Extract the [x, y] coordinate from the center of the cell holding the provided text.  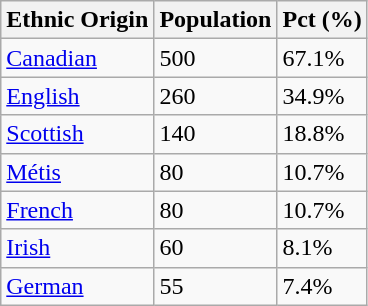
7.4% [322, 286]
Irish [78, 248]
500 [216, 58]
German [78, 286]
Ethnic Origin [78, 20]
English [78, 96]
Canadian [78, 58]
60 [216, 248]
French [78, 210]
140 [216, 134]
260 [216, 96]
55 [216, 286]
Métis [78, 172]
34.9% [322, 96]
Population [216, 20]
18.8% [322, 134]
Pct (%) [322, 20]
8.1% [322, 248]
Scottish [78, 134]
67.1% [322, 58]
